Scan for the cell matching the given text and deliver its (X, Y) coordinate at center. 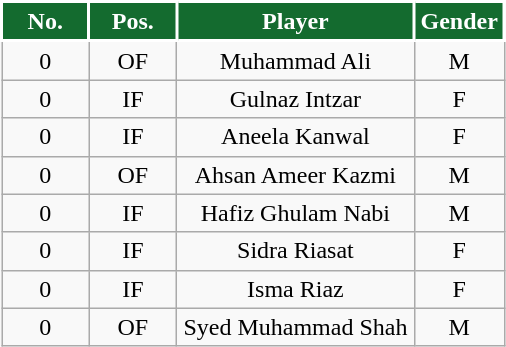
Ahsan Ameer Kazmi (296, 175)
Player (296, 22)
Gender (459, 22)
No. (46, 22)
Muhammad Ali (296, 60)
Pos. (133, 22)
Hafiz Ghulam Nabi (296, 213)
Isma Riaz (296, 289)
Syed Muhammad Shah (296, 327)
Gulnaz Intzar (296, 99)
Aneela Kanwal (296, 137)
Sidra Riasat (296, 251)
